Provide the [x, y] coordinate of the cell's center where the given text is located.  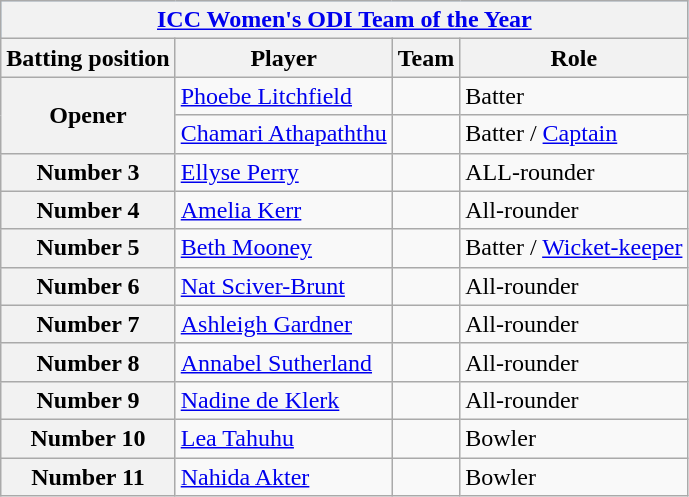
Nahida Akter [284, 477]
Lea Tahuhu [284, 438]
Amelia Kerr [284, 210]
Number 5 [88, 248]
Nat Sciver-Brunt [284, 286]
Number 4 [88, 210]
Batting position [88, 58]
Number 10 [88, 438]
Number 11 [88, 477]
Annabel Sutherland [284, 362]
Ellyse Perry [284, 172]
Batter / Captain [574, 134]
Team [426, 58]
Role [574, 58]
Phoebe Litchfield [284, 96]
ICC Women's ODI Team of the Year [344, 20]
Batter [574, 96]
Number 3 [88, 172]
Chamari Athapaththu [284, 134]
Number 9 [88, 400]
Player [284, 58]
Beth Mooney [284, 248]
Ashleigh Gardner [284, 324]
Nadine de Klerk [284, 400]
Number 7 [88, 324]
Number 6 [88, 286]
ALL-rounder [574, 172]
Number 8 [88, 362]
Opener [88, 115]
Batter / Wicket-keeper [574, 248]
